Capture the cell that displays the provided text and extract its [X, Y] central coordinate. 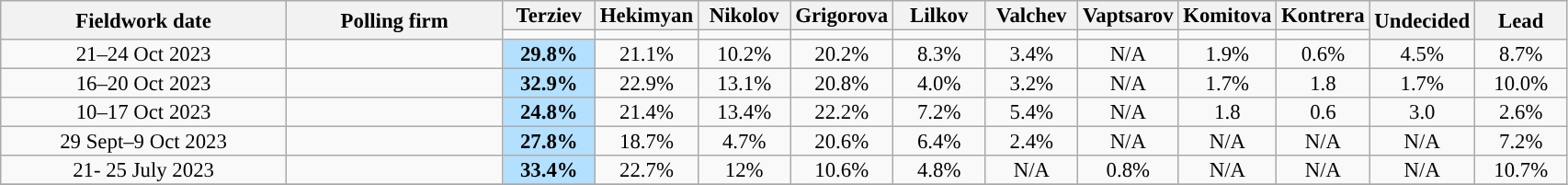
24.8% [550, 112]
5.4% [1031, 112]
Undecided [1422, 20]
3.4% [1031, 54]
29.8% [550, 54]
16–20 Oct 2023 [143, 84]
20.8% [842, 84]
8.7% [1520, 54]
Polling firm [394, 20]
0.6 [1324, 112]
Komitova [1228, 16]
20.6% [842, 142]
21.1% [647, 54]
13.1% [744, 84]
Nikolov [744, 16]
Hekimyan [647, 16]
4.7% [744, 142]
10.2% [744, 54]
8.3% [939, 54]
21–24 Oct 2023 [143, 54]
1.9% [1228, 54]
4.5% [1422, 54]
18.7% [647, 142]
29 Sept–9 Oct 2023 [143, 142]
2.4% [1031, 142]
Kontrera [1324, 16]
3.2% [1031, 84]
Lilkov [939, 16]
10.0% [1520, 84]
4.0% [939, 84]
13.4% [744, 112]
10–17 Oct 2023 [143, 112]
27.8% [550, 142]
2.6% [1520, 112]
Valchev [1031, 16]
Vaptsarov [1129, 16]
Fieldwork date [143, 20]
Grigorova [842, 16]
3.0 [1422, 112]
Terziev [550, 16]
Lead [1520, 20]
22.9% [647, 84]
32.9% [550, 84]
21.4% [647, 112]
22.2% [842, 112]
20.2% [842, 54]
0.6% [1324, 54]
6.4% [939, 142]
